Find where the given text appears and provide that cell's center as (x, y) coordinate. 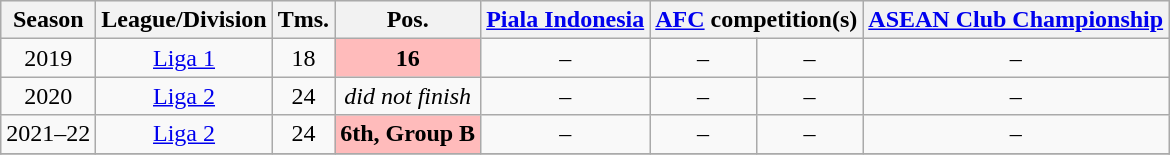
Liga 1 (184, 58)
6th, Group B (408, 134)
2021–22 (48, 134)
League/Division (184, 20)
Season (48, 20)
AFC competition(s) (756, 20)
Tms. (303, 20)
2019 (48, 58)
18 (303, 58)
2020 (48, 96)
did not finish (408, 96)
Pos. (408, 20)
Piala Indonesia (566, 20)
ASEAN Club Championship (1016, 20)
16 (408, 58)
